Pinpoint the cell where the given text exists, returning its [x, y] midpoint coordinate. 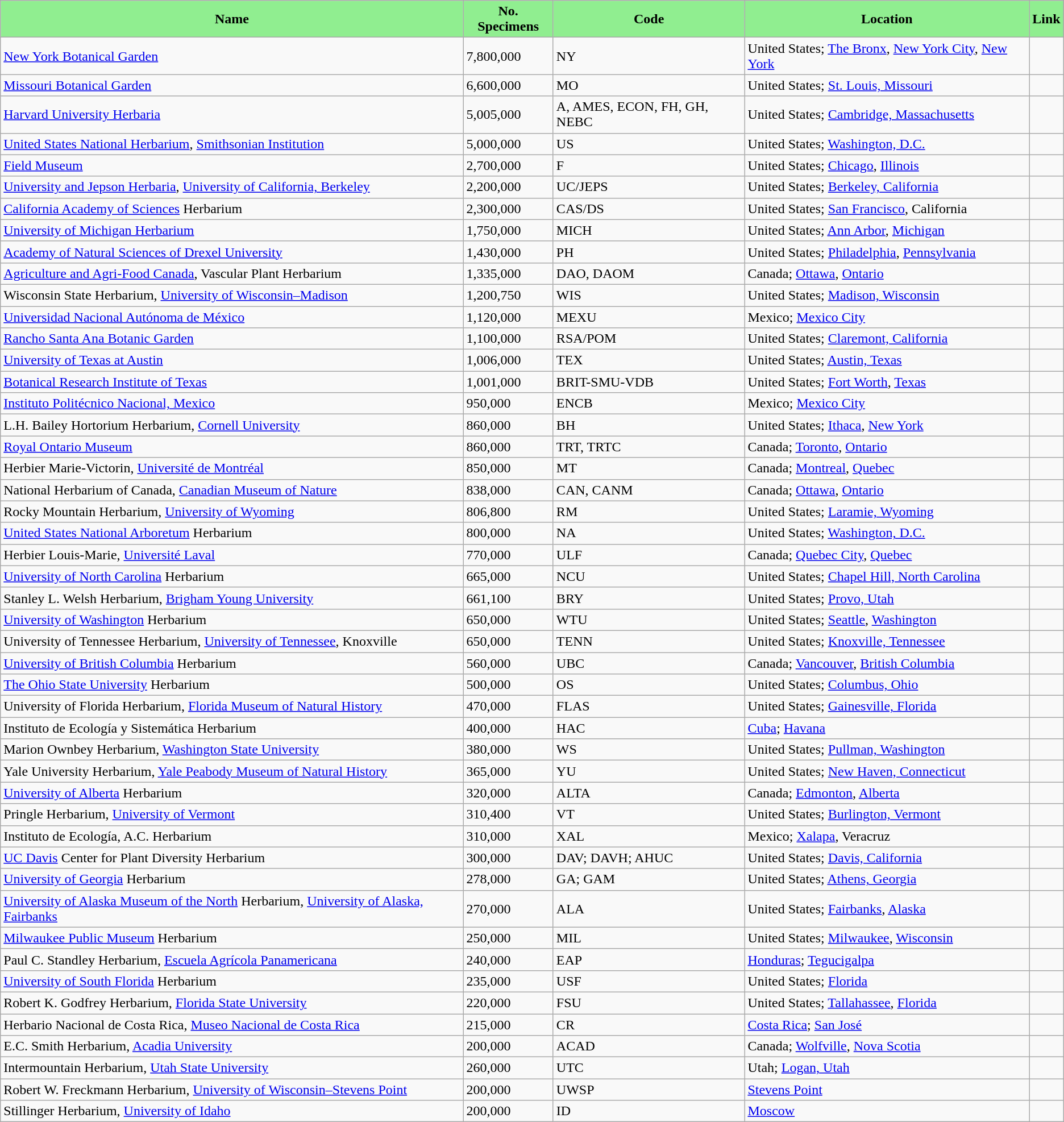
310,000 [508, 836]
L.H. Bailey Hortorium Herbarium, Cornell University [232, 425]
Robert W. Freckmann Herbarium, University of Wisconsin–Stevens Point [232, 1090]
320,000 [508, 793]
United States; New Haven, Connecticut [887, 771]
240,000 [508, 959]
United States; Ithaca, New York [887, 425]
No. Specimens [508, 19]
Missouri Botanical Garden [232, 85]
OS [649, 685]
MEXU [649, 317]
Stanley L. Welsh Herbarium, Brigham Young University [232, 598]
University of Florida Herbarium, Florida Museum of Natural History [232, 707]
5,005,000 [508, 115]
560,000 [508, 663]
United States; Laramie, Wyoming [887, 512]
California Academy of Sciences Herbarium [232, 209]
Canada; Wolfville, Nova Scotia [887, 1046]
United States; Burlington, Vermont [887, 815]
Utah; Logan, Utah [887, 1068]
United States; Columbus, Ohio [887, 685]
Herbario Nacional de Costa Rica, Museo Nacional de Costa Rica [232, 1025]
University of Georgia Herbarium [232, 879]
WS [649, 750]
MT [649, 468]
1,001,000 [508, 382]
5,000,000 [508, 144]
Instituto de Ecología, A.C. Herbarium [232, 836]
GA; GAM [649, 879]
Canada; Edmonton, Alberta [887, 793]
FLAS [649, 707]
1,006,000 [508, 360]
Milwaukee Public Museum Herbarium [232, 938]
FSU [649, 1003]
TEX [649, 360]
United States; Cambridge, Massachusetts [887, 115]
850,000 [508, 468]
VT [649, 815]
E.C. Smith Herbarium, Acadia University [232, 1046]
United States; Philadelphia, Pennsylvania [887, 252]
838,000 [508, 490]
University of Michigan Herbarium [232, 230]
United States; Chapel Hill, North Carolina [887, 576]
ENCB [649, 404]
Mexico; Xalapa, Veracruz [887, 836]
United States; Milwaukee, Wisconsin [887, 938]
MO [649, 85]
ALTA [649, 793]
500,000 [508, 685]
ALA [649, 908]
United States; Provo, Utah [887, 598]
United States; San Francisco, California [887, 209]
United States; Knoxville, Tennessee [887, 641]
CAN, CANM [649, 490]
470,000 [508, 707]
Moscow [887, 1111]
Canada; Quebec City, Quebec [887, 555]
United States; Pullman, Washington [887, 750]
BH [649, 425]
PH [649, 252]
TRT, TRTC [649, 447]
United States; Fort Worth, Texas [887, 382]
University and Jepson Herbaria, University of California, Berkeley [232, 187]
CR [649, 1025]
1,200,750 [508, 295]
United States National Herbarium, Smithsonian Institution [232, 144]
US [649, 144]
Field Museum [232, 165]
1,100,000 [508, 339]
260,000 [508, 1068]
United States; Madison, Wisconsin [887, 295]
220,000 [508, 1003]
BRIT-SMU-VDB [649, 382]
2,300,000 [508, 209]
USF [649, 981]
Academy of Natural Sciences of Drexel University [232, 252]
7,800,000 [508, 56]
United States; Chicago, Illinois [887, 165]
Royal Ontario Museum [232, 447]
400,000 [508, 728]
800,000 [508, 533]
The Ohio State University Herbarium [232, 685]
Paul C. Standley Herbarium, Escuela Agrícola Panamericana [232, 959]
806,800 [508, 512]
ACAD [649, 1046]
UC Davis Center for Plant Diversity Herbarium [232, 858]
University of North Carolina Herbarium [232, 576]
1,430,000 [508, 252]
665,000 [508, 576]
HAC [649, 728]
Canada; Toronto, Ontario [887, 447]
United States National Arboretum Herbarium [232, 533]
United States; Claremont, California [887, 339]
950,000 [508, 404]
Yale University Herbarium, Yale Peabody Museum of Natural History [232, 771]
Universidad Nacional Autónoma de México [232, 317]
UBC [649, 663]
United States; Berkeley, California [887, 187]
CAS/DS [649, 209]
Canada; Vancouver, British Columbia [887, 663]
University of Alaska Museum of the North Herbarium, University of Alaska, Fairbanks [232, 908]
Costa Rica; San José [887, 1025]
University of Washington Herbarium [232, 620]
2,200,000 [508, 187]
365,000 [508, 771]
278,000 [508, 879]
National Herbarium of Canada, Canadian Museum of Nature [232, 490]
United States; Austin, Texas [887, 360]
Intermountain Herbarium, Utah State University [232, 1068]
ULF [649, 555]
NY [649, 56]
Cuba; Havana [887, 728]
Herbier Louis-Marie, Université Laval [232, 555]
University of British Columbia Herbarium [232, 663]
NCU [649, 576]
Link [1046, 19]
300,000 [508, 858]
XAL [649, 836]
Rocky Mountain Herbarium, University of Wyoming [232, 512]
Rancho Santa Ana Botanic Garden [232, 339]
Instituto Politécnico Nacional, Mexico [232, 404]
Pringle Herbarium, University of Vermont [232, 815]
EAP [649, 959]
University of Texas at Austin [232, 360]
Herbier Marie-Victorin, Université de Montréal [232, 468]
UTC [649, 1068]
Robert K. Godfrey Herbarium, Florida State University [232, 1003]
Harvard University Herbaria [232, 115]
6,600,000 [508, 85]
Instituto de Ecología y Sistemática Herbarium [232, 728]
Marion Ownbey Herbarium, Washington State University [232, 750]
Botanical Research Institute of Texas [232, 382]
United States; Florida [887, 981]
270,000 [508, 908]
New York Botanical Garden [232, 56]
661,100 [508, 598]
250,000 [508, 938]
A, AMES, ECON, FH, GH, NEBC [649, 115]
United States; Athens, Georgia [887, 879]
235,000 [508, 981]
United States; Gainesville, Florida [887, 707]
2,700,000 [508, 165]
NA [649, 533]
ID [649, 1111]
University of South Florida Herbarium [232, 981]
RSA/POM [649, 339]
Name [232, 19]
770,000 [508, 555]
RM [649, 512]
1,120,000 [508, 317]
United States; The Bronx, New York City, New York [887, 56]
United States; Tallahassee, Florida [887, 1003]
F [649, 165]
310,400 [508, 815]
WIS [649, 295]
1,335,000 [508, 273]
380,000 [508, 750]
DAV; DAVH; AHUC [649, 858]
UC/JEPS [649, 187]
1,750,000 [508, 230]
TENN [649, 641]
United States; Seattle, Washington [887, 620]
Honduras; Tegucigalpa [887, 959]
Wisconsin State Herbarium, University of Wisconsin–Madison [232, 295]
University of Tennessee Herbarium, University of Tennessee, Knoxville [232, 641]
United States; Fairbanks, Alaska [887, 908]
YU [649, 771]
United States; St. Louis, Missouri [887, 85]
215,000 [508, 1025]
United States; Davis, California [887, 858]
United States; Ann Arbor, Michigan [887, 230]
Stillinger Herbarium, University of Idaho [232, 1111]
University of Alberta Herbarium [232, 793]
BRY [649, 598]
Location [887, 19]
WTU [649, 620]
DAO, DAOM [649, 273]
Canada; Montreal, Quebec [887, 468]
Code [649, 19]
Agriculture and Agri-Food Canada, Vascular Plant Herbarium [232, 273]
Stevens Point [887, 1090]
MIL [649, 938]
UWSP [649, 1090]
MICH [649, 230]
